Return (x, y) of the center of cell containing provided text 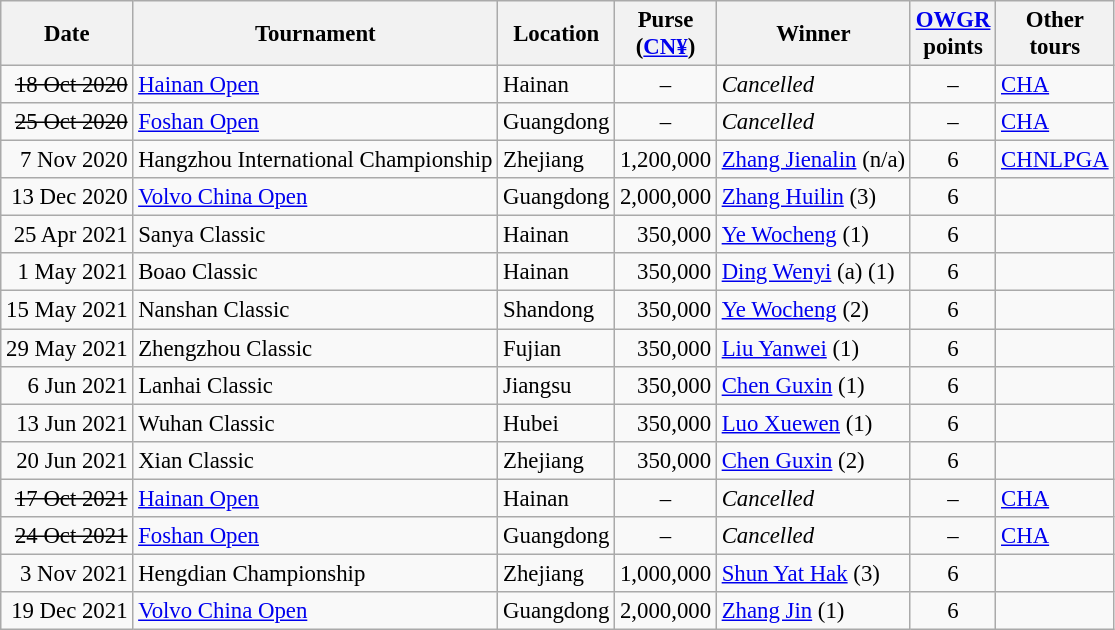
19 Dec 2021 (67, 611)
Xian Classic (316, 460)
Nanshan Classic (316, 310)
24 Oct 2021 (67, 536)
Ye Wocheng (2) (813, 310)
Luo Xuewen (1) (813, 423)
Othertours (1055, 34)
Lanhai Classic (316, 385)
Zhang Jienalin (n/a) (813, 160)
Hubei (556, 423)
Fujian (556, 348)
Chen Guxin (2) (813, 460)
Date (67, 34)
Shun Yat Hak (3) (813, 573)
25 Apr 2021 (67, 235)
Chen Guxin (1) (813, 385)
Location (556, 34)
Ye Wocheng (1) (813, 235)
13 Jun 2021 (67, 423)
Liu Yanwei (1) (813, 348)
Jiangsu (556, 385)
6 Jun 2021 (67, 385)
15 May 2021 (67, 310)
Boao Classic (316, 273)
Shandong (556, 310)
Hengdian Championship (316, 573)
1,000,000 (666, 573)
OWGRpoints (952, 34)
13 Dec 2020 (67, 197)
Wuhan Classic (316, 423)
Zhang Huilin (3) (813, 197)
Ding Wenyi (a) (1) (813, 273)
25 Oct 2020 (67, 122)
18 Oct 2020 (67, 85)
Zhengzhou Classic (316, 348)
Purse(CN¥) (666, 34)
Sanya Classic (316, 235)
7 Nov 2020 (67, 160)
29 May 2021 (67, 348)
1,200,000 (666, 160)
CHNLPGA (1055, 160)
Tournament (316, 34)
20 Jun 2021 (67, 460)
1 May 2021 (67, 273)
Zhang Jin (1) (813, 611)
3 Nov 2021 (67, 573)
Hangzhou International Championship (316, 160)
17 Oct 2021 (67, 498)
Winner (813, 34)
